Search for the cell housing the specified text and yield its [X, Y] center coordinate. 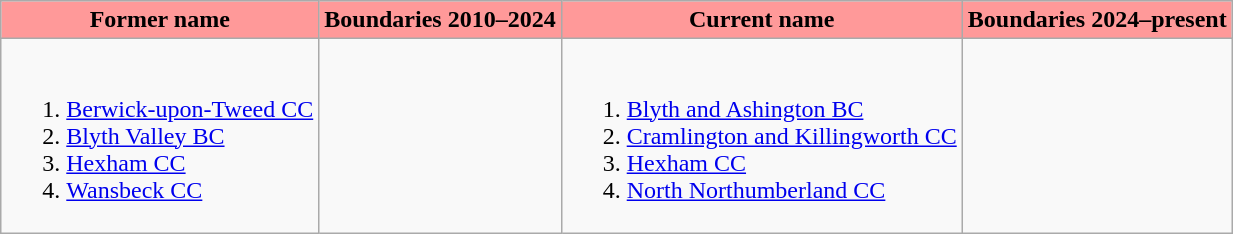
Blyth and Ashington BCCramlington and Killingworth CCHexham CCNorth Northumberland CC [762, 136]
Boundaries 2024–present [1097, 20]
Berwick-upon-Tweed CCBlyth Valley BCHexham CCWansbeck CC [160, 136]
Former name [160, 20]
Boundaries 2010–2024 [440, 20]
Current name [762, 20]
